Determine the [x, y] coordinate at the center of the cell enclosing the given text.  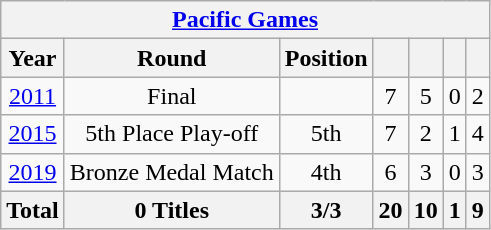
Pacific Games [246, 20]
2011 [33, 96]
Round [172, 58]
3/3 [326, 210]
4 [478, 134]
5 [426, 96]
2019 [33, 172]
0 Titles [172, 210]
9 [478, 210]
5th [326, 134]
6 [390, 172]
Year [33, 58]
10 [426, 210]
Total [33, 210]
4th [326, 172]
5th Place Play-off [172, 134]
20 [390, 210]
Bronze Medal Match [172, 172]
Final [172, 96]
2015 [33, 134]
Position [326, 58]
